Identify which cell holds the provided text, then report its (X, Y) central coordinate. 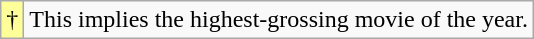
† (12, 20)
This implies the highest-grossing movie of the year. (279, 20)
